Find where the given text appears and provide that cell's center as [x, y] coordinate. 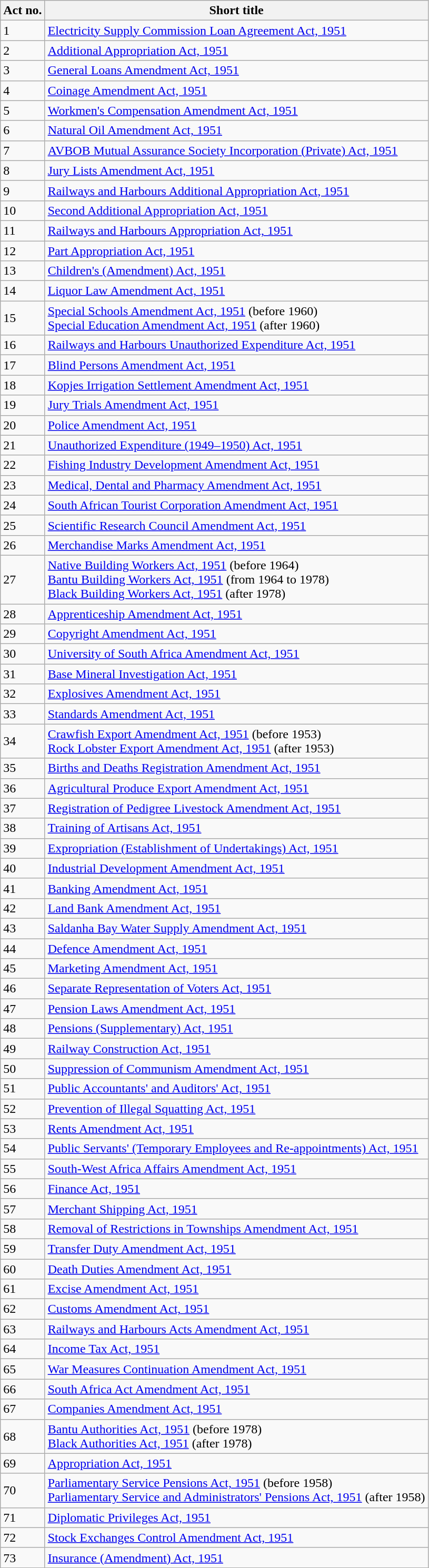
Crawfish Export Amendment Act, 1951 (before 1953) Rock Lobster Export Amendment Act, 1951 (after 1953) [236, 741]
General Loans Amendment Act, 1951 [236, 71]
Prevention of Illegal Squatting Act, 1951 [236, 1109]
23 [23, 485]
Finance Act, 1951 [236, 1189]
Insurance (Amendment) Act, 1951 [236, 1557]
46 [23, 989]
31 [23, 674]
Electricity Supply Commission Loan Agreement Act, 1951 [236, 31]
12 [23, 251]
Railways and Harbours Unauthorized Expenditure Act, 1951 [236, 345]
4 [23, 91]
57 [23, 1209]
Jury Lists Amendment Act, 1951 [236, 170]
62 [23, 1309]
Pension Laws Amendment Act, 1951 [236, 1009]
Pensions (Supplementary) Act, 1951 [236, 1029]
Unauthorized Expenditure (1949–1950) Act, 1951 [236, 445]
Workmen's Compensation Amendment Act, 1951 [236, 110]
Bantu Authorities Act, 1951 (before 1978) Black Authorities Act, 1951 (after 1978) [236, 1436]
43 [23, 928]
42 [23, 908]
Special Schools Amendment Act, 1951 (before 1960) Special Education Amendment Act, 1951 (after 1960) [236, 318]
Banking Amendment Act, 1951 [236, 888]
Liquor Law Amendment Act, 1951 [236, 291]
26 [23, 545]
AVBOB Mutual Assurance Society Incorporation (Private) Act, 1951 [236, 150]
25 [23, 525]
61 [23, 1289]
Births and Deaths Registration Amendment Act, 1951 [236, 768]
70 [23, 1490]
Railway Construction Act, 1951 [236, 1049]
29 [23, 634]
Diplomatic Privileges Act, 1951 [236, 1517]
University of South Africa Amendment Act, 1951 [236, 654]
34 [23, 741]
Excise Amendment Act, 1951 [236, 1289]
24 [23, 505]
15 [23, 318]
45 [23, 969]
21 [23, 445]
Railways and Harbours Additional Appropriation Act, 1951 [236, 190]
51 [23, 1089]
Explosives Amendment Act, 1951 [236, 694]
33 [23, 714]
56 [23, 1189]
Copyright Amendment Act, 1951 [236, 634]
10 [23, 210]
Parliamentary Service Pensions Act, 1951 (before 1958) Parliamentary Service and Administrators' Pensions Act, 1951 (after 1958) [236, 1490]
Kopjes Irrigation Settlement Amendment Act, 1951 [236, 385]
66 [23, 1389]
Land Bank Amendment Act, 1951 [236, 908]
Merchandise Marks Amendment Act, 1951 [236, 545]
Agricultural Produce Export Amendment Act, 1951 [236, 788]
Second Additional Appropriation Act, 1951 [236, 210]
50 [23, 1069]
60 [23, 1269]
41 [23, 888]
Medical, Dental and Pharmacy Amendment Act, 1951 [236, 485]
Death Duties Amendment Act, 1951 [236, 1269]
Act no. [23, 11]
South African Tourist Corporation Amendment Act, 1951 [236, 505]
1 [23, 31]
20 [23, 425]
3 [23, 71]
38 [23, 828]
5 [23, 110]
Customs Amendment Act, 1951 [236, 1309]
Part Appropriation Act, 1951 [236, 251]
Merchant Shipping Act, 1951 [236, 1209]
27 [23, 579]
13 [23, 271]
35 [23, 768]
40 [23, 868]
64 [23, 1349]
Base Mineral Investigation Act, 1951 [236, 674]
Marketing Amendment Act, 1951 [236, 969]
73 [23, 1557]
55 [23, 1169]
48 [23, 1029]
44 [23, 949]
68 [23, 1436]
Income Tax Act, 1951 [236, 1349]
47 [23, 1009]
7 [23, 150]
67 [23, 1409]
Saldanha Bay Water Supply Amendment Act, 1951 [236, 928]
Transfer Duty Amendment Act, 1951 [236, 1249]
71 [23, 1517]
Removal of Restrictions in Townships Amendment Act, 1951 [236, 1229]
37 [23, 808]
6 [23, 130]
Police Amendment Act, 1951 [236, 425]
49 [23, 1049]
63 [23, 1329]
Blind Persons Amendment Act, 1951 [236, 365]
28 [23, 614]
Public Servants' (Temporary Employees and Re-appointments) Act, 1951 [236, 1149]
Industrial Development Amendment Act, 1951 [236, 868]
Standards Amendment Act, 1951 [236, 714]
War Measures Continuation Amendment Act, 1951 [236, 1369]
Jury Trials Amendment Act, 1951 [236, 405]
Stock Exchanges Control Amendment Act, 1951 [236, 1537]
Native Building Workers Act, 1951 (before 1964) Bantu Building Workers Act, 1951 (from 1964 to 1978) Black Building Workers Act, 1951 (after 1978) [236, 579]
Registration of Pedigree Livestock Amendment Act, 1951 [236, 808]
52 [23, 1109]
30 [23, 654]
Rents Amendment Act, 1951 [236, 1129]
53 [23, 1129]
Public Accountants' and Auditors' Act, 1951 [236, 1089]
69 [23, 1463]
18 [23, 385]
Scientific Research Council Amendment Act, 1951 [236, 525]
Fishing Industry Development Amendment Act, 1951 [236, 465]
South Africa Act Amendment Act, 1951 [236, 1389]
8 [23, 170]
Additional Appropriation Act, 1951 [236, 51]
58 [23, 1229]
19 [23, 405]
14 [23, 291]
11 [23, 230]
2 [23, 51]
65 [23, 1369]
Short title [236, 11]
Training of Artisans Act, 1951 [236, 828]
16 [23, 345]
South-West Africa Affairs Amendment Act, 1951 [236, 1169]
Railways and Harbours Appropriation Act, 1951 [236, 230]
Expropriation (Establishment of Undertakings) Act, 1951 [236, 848]
22 [23, 465]
Railways and Harbours Acts Amendment Act, 1951 [236, 1329]
72 [23, 1537]
Coinage Amendment Act, 1951 [236, 91]
9 [23, 190]
Suppression of Communism Amendment Act, 1951 [236, 1069]
Companies Amendment Act, 1951 [236, 1409]
Natural Oil Amendment Act, 1951 [236, 130]
Children's (Amendment) Act, 1951 [236, 271]
36 [23, 788]
17 [23, 365]
Appropriation Act, 1951 [236, 1463]
39 [23, 848]
32 [23, 694]
Separate Representation of Voters Act, 1951 [236, 989]
Apprenticeship Amendment Act, 1951 [236, 614]
54 [23, 1149]
Defence Amendment Act, 1951 [236, 949]
59 [23, 1249]
